For the text-containing cell, return its midpoint in (X, Y) coordinate format. 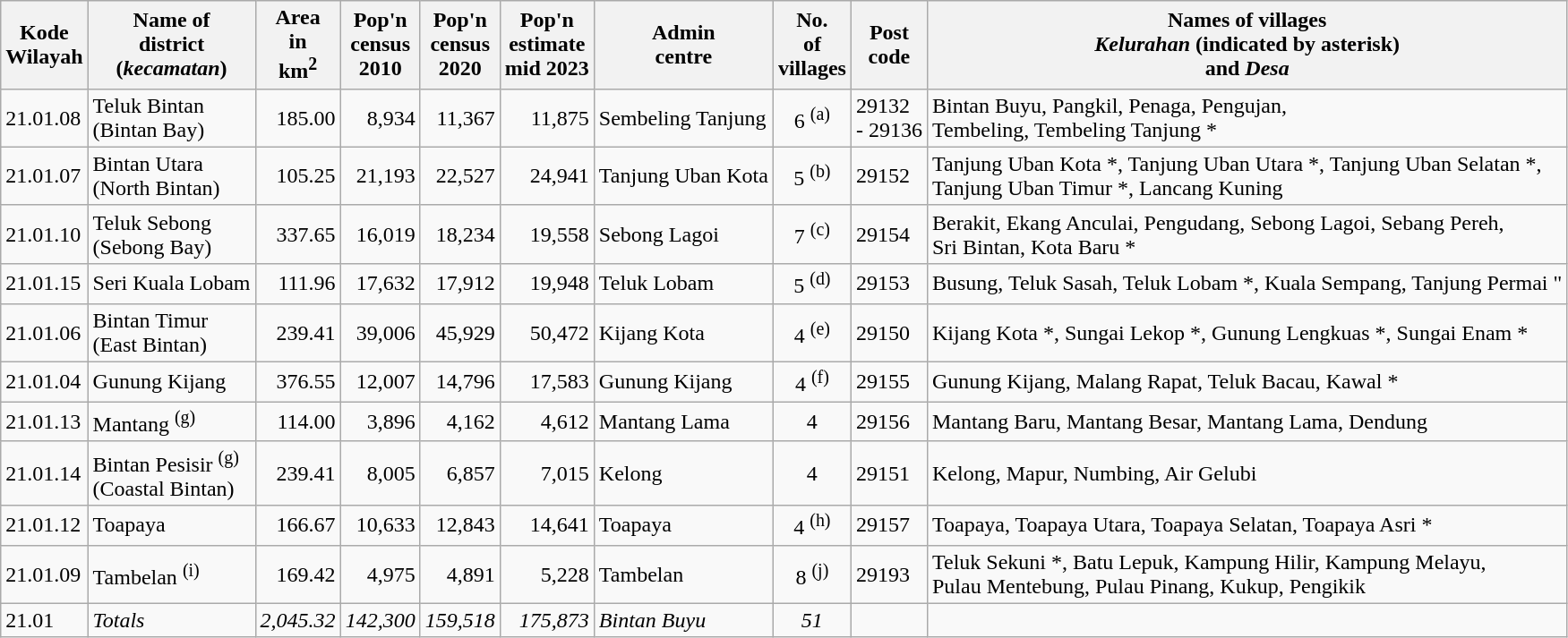
21.01.14 (45, 473)
Tambelan (i) (172, 574)
Gunung Kijang, Malang Rapat, Teluk Bacau, Kawal * (1247, 381)
Pop'ncensus2010 (380, 45)
5 (d) (811, 283)
29155 (888, 381)
14,796 (460, 381)
14,641 (546, 526)
Mantang Baru, Mantang Besar, Mantang Lama, Dendung (1247, 422)
Sebong Lagoi (683, 234)
17,632 (380, 283)
29150 (888, 333)
337.65 (297, 234)
Teluk Sekuni *, Batu Lepuk, Kampung Hilir, Kampung Melayu, Pulau Mentebung, Pulau Pinang, Kukup, Pengikik (1247, 574)
4,891 (460, 574)
21.01.06 (45, 333)
Names of villagesKelurahan (indicated by asterisk) and Desa (1247, 45)
159,518 (460, 620)
Totals (172, 620)
Bintan Pesisir (g) (Coastal Bintan) (172, 473)
No.ofvillages (811, 45)
8,934 (380, 118)
5,228 (546, 574)
19,948 (546, 283)
8 (j) (811, 574)
21,193 (380, 175)
Admincentre (683, 45)
29154 (888, 234)
21.01.12 (45, 526)
Kelong, Mapur, Numbing, Air Gelubi (1247, 473)
11,875 (546, 118)
7,015 (546, 473)
22,527 (460, 175)
Tanjung Uban Kota *, Tanjung Uban Utara *, Tanjung Uban Selatan *, Tanjung Uban Timur *, Lancang Kuning (1247, 175)
4,162 (460, 422)
4 (f) (811, 381)
Kijang Kota *, Sungai Lekop *, Gunung Lengkuas *, Sungai Enam * (1247, 333)
114.00 (297, 422)
4,975 (380, 574)
17,583 (546, 381)
Sembeling Tanjung (683, 118)
6,857 (460, 473)
185.00 (297, 118)
Toapaya, Toapaya Utara, Toapaya Selatan, Toapaya Asri * (1247, 526)
51 (811, 620)
21.01.10 (45, 234)
4 (e) (811, 333)
Mantang Lama (683, 422)
19,558 (546, 234)
Bintan Buyu (683, 620)
Area in km2 (297, 45)
Seri Kuala Lobam (172, 283)
12,843 (460, 526)
Name ofdistrict(kecamatan) (172, 45)
6 (a) (811, 118)
21.01 (45, 620)
17,912 (460, 283)
169.42 (297, 574)
175,873 (546, 620)
21.01.07 (45, 175)
Tanjung Uban Kota (683, 175)
29157 (888, 526)
4 (h) (811, 526)
Kijang Kota (683, 333)
Pop'nestimatemid 2023 (546, 45)
5 (b) (811, 175)
11,367 (460, 118)
Kode Wilayah (45, 45)
Mantang (g) (172, 422)
2,045.32 (297, 620)
7 (c) (811, 234)
29152 (888, 175)
Post code (888, 45)
111.96 (297, 283)
142,300 (380, 620)
Teluk Sebong (Sebong Bay) (172, 234)
21.01.15 (45, 283)
21.01.09 (45, 574)
Tambelan (683, 574)
10,633 (380, 526)
Berakit, Ekang Anculai, Pengudang, Sebong Lagoi, Sebang Pereh, Sri Bintan, Kota Baru * (1247, 234)
18,234 (460, 234)
Bintan Buyu, Pangkil, Penaga, Pengujan, Tembeling, Tembeling Tanjung * (1247, 118)
21.01.08 (45, 118)
50,472 (546, 333)
29151 (888, 473)
45,929 (460, 333)
376.55 (297, 381)
16,019 (380, 234)
29156 (888, 422)
Bintan Timur (East Bintan) (172, 333)
29193 (888, 574)
Bintan Utara (North Bintan) (172, 175)
29153 (888, 283)
21.01.13 (45, 422)
21.01.04 (45, 381)
3,896 (380, 422)
Teluk Bintan (Bintan Bay) (172, 118)
105.25 (297, 175)
Busung, Teluk Sasah, Teluk Lobam *, Kuala Sempang, Tanjung Permai " (1247, 283)
39,006 (380, 333)
Kelong (683, 473)
8,005 (380, 473)
Pop'ncensus2020 (460, 45)
24,941 (546, 175)
166.67 (297, 526)
12,007 (380, 381)
4,612 (546, 422)
Teluk Lobam (683, 283)
29132- 29136 (888, 118)
